For the text-containing cell, return its midpoint in (X, Y) coordinate format. 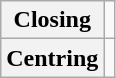
Centring (52, 58)
Closing (52, 20)
